Identify which cell holds the provided text, then report its [X, Y] central coordinate. 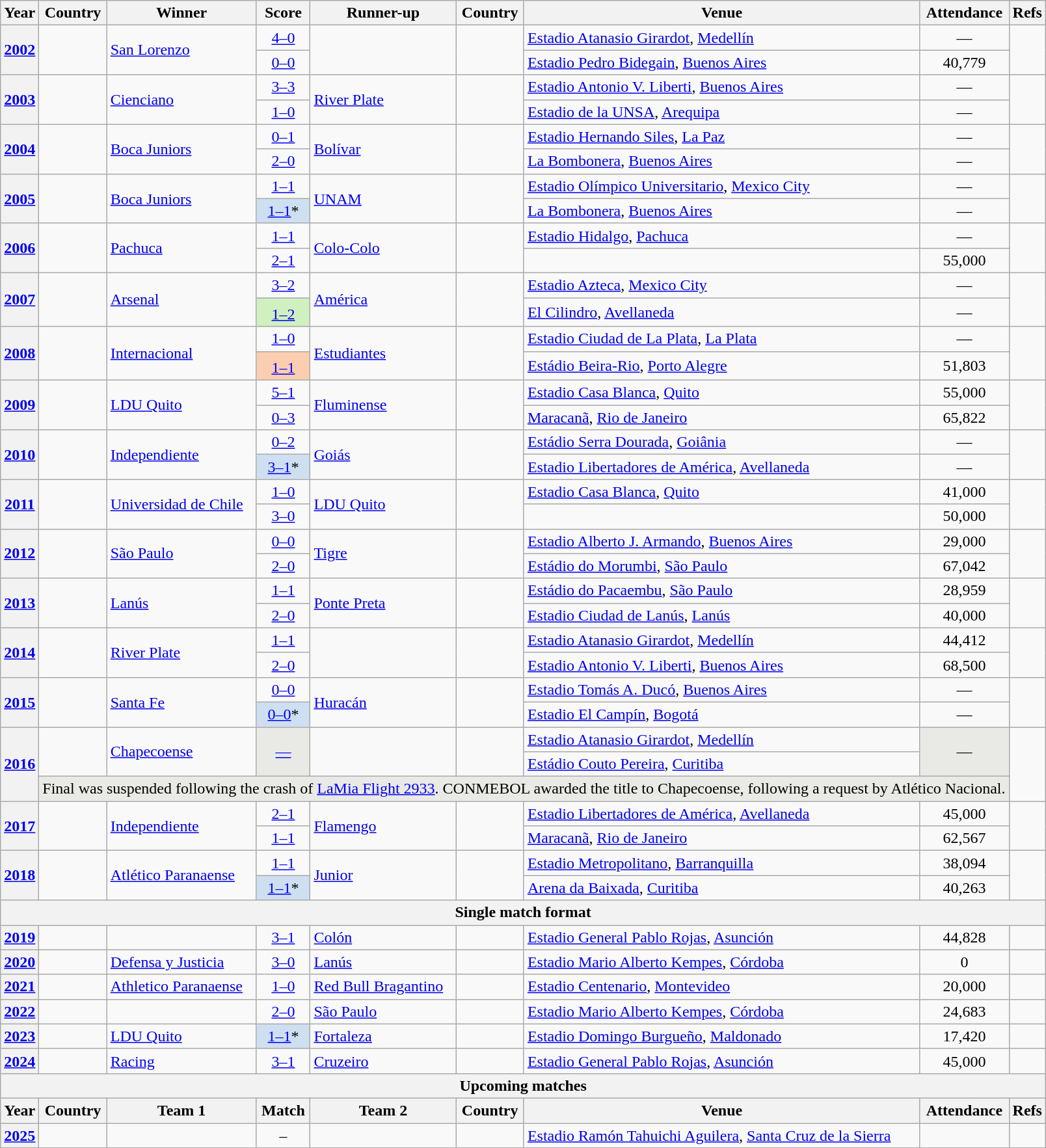
UNAM [383, 198]
Fortaleza [383, 1036]
Estadio Hidalgo, Pachuca [721, 235]
2019 [20, 937]
Cienciano [181, 100]
Universidad de Chile [181, 504]
0–2 [284, 442]
0–1 [284, 137]
Estadio Azteca, Mexico City [721, 285]
28,959 [964, 591]
Estadio Metropolitano, Barranquilla [721, 863]
50,000 [964, 516]
Internacional [181, 354]
Estádio do Pacaembu, São Paulo [721, 591]
Athletico Paranaense [181, 987]
Single match format [523, 913]
Santa Fe [181, 702]
2010 [20, 455]
Estudiantes [383, 354]
América [383, 299]
44,412 [964, 640]
Pachuca [181, 248]
Junior [383, 875]
0 [964, 962]
Arsenal [181, 299]
Goiás [383, 455]
62,567 [964, 838]
Estadio Hernando Siles, La Paz [721, 137]
2018 [20, 875]
Winner [181, 13]
Red Bull Bragantino [383, 987]
51,803 [964, 366]
Ponte Preta [383, 603]
Estadio Ramón Tahuichi Aguilera, Santa Cruz de la Sierra [721, 1136]
40,263 [964, 888]
2007 [20, 299]
3–2 [284, 285]
Team 2 [383, 1110]
Estádio Couto Pereira, Curitiba [721, 764]
2021 [20, 987]
24,683 [964, 1011]
2015 [20, 702]
Runner-up [383, 13]
2014 [20, 652]
Huracán [383, 702]
Match [284, 1110]
2024 [20, 1061]
Estadio Centenario, Montevideo [721, 987]
2011 [20, 504]
67,042 [964, 566]
Cruzeiro [383, 1061]
Defensa y Justicia [181, 962]
Arena da Baixada, Curitiba [721, 888]
41,000 [964, 492]
Estadio Ciudad de Lanús, Lanús [721, 615]
20,000 [964, 987]
Flamengo [383, 826]
3–1* [284, 467]
Estadio Pedro Bidegain, Buenos Aires [721, 62]
17,420 [964, 1036]
– [284, 1136]
2003 [20, 100]
2005 [20, 198]
2013 [20, 603]
2002 [20, 50]
Chapecoense [181, 752]
Score [284, 13]
Estadio de la UNSA, Arequipa [721, 112]
Fluminense [383, 405]
El Cilindro, Avellaneda [721, 312]
Bolívar [383, 149]
2004 [20, 149]
0–0* [284, 714]
Final was suspended following the crash of LaMia Flight 2933. CONMEBOL awarded the title to Chapecoense, following a request by Atlético Nacional. [524, 789]
San Lorenzo [181, 50]
Upcoming matches [523, 1086]
Estadio Olímpico Universitario, Mexico City [721, 186]
40,779 [964, 62]
4–0 [284, 38]
Colón [383, 937]
2012 [20, 554]
40,000 [964, 615]
38,094 [964, 863]
Estadio Domingo Burgueño, Maldonado [721, 1036]
29,000 [964, 541]
2025 [20, 1136]
Estádio Serra Dourada, Goiânia [721, 442]
Estadio Ciudad de La Plata, La Plata [721, 339]
2020 [20, 962]
65,822 [964, 418]
2008 [20, 354]
5–1 [284, 393]
2017 [20, 826]
1–2 [284, 312]
Estadio Alberto J. Armando, Buenos Aires [721, 541]
Estádio Beira-Rio, Porto Alegre [721, 366]
Team 1 [181, 1110]
Estadio Tomás A. Ducó, Buenos Aires [721, 689]
Estádio do Morumbi, São Paulo [721, 566]
Tigre [383, 554]
0–3 [284, 418]
3–3 [284, 87]
2009 [20, 405]
Atlético Paranaense [181, 875]
Estadio El Campín, Bogotá [721, 714]
2016 [20, 764]
44,828 [964, 937]
Colo-Colo [383, 248]
2006 [20, 248]
2022 [20, 1011]
2023 [20, 1036]
68,500 [964, 665]
Racing [181, 1061]
